Detect which cell encompasses the target text, then output its [X, Y] center coordinate. 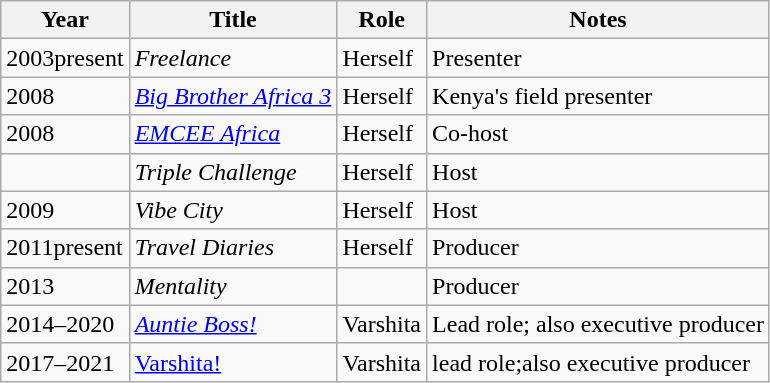
2013 [65, 286]
Role [382, 20]
Auntie Boss! [233, 324]
EMCEE Africa [233, 134]
Triple Challenge [233, 172]
Notes [598, 20]
2003present [65, 58]
Lead role; also executive producer [598, 324]
Mentality [233, 286]
Travel Diaries [233, 248]
Varshita! [233, 362]
Title [233, 20]
Year [65, 20]
Vibe City [233, 210]
2014–2020 [65, 324]
2009 [65, 210]
Big Brother Africa 3 [233, 96]
2017–2021 [65, 362]
Freelance [233, 58]
Presenter [598, 58]
Co-host [598, 134]
2011present [65, 248]
Kenya's field presenter [598, 96]
lead role;also executive producer [598, 362]
